Locate the cell with the specified text and output its (x, y) center coordinate. 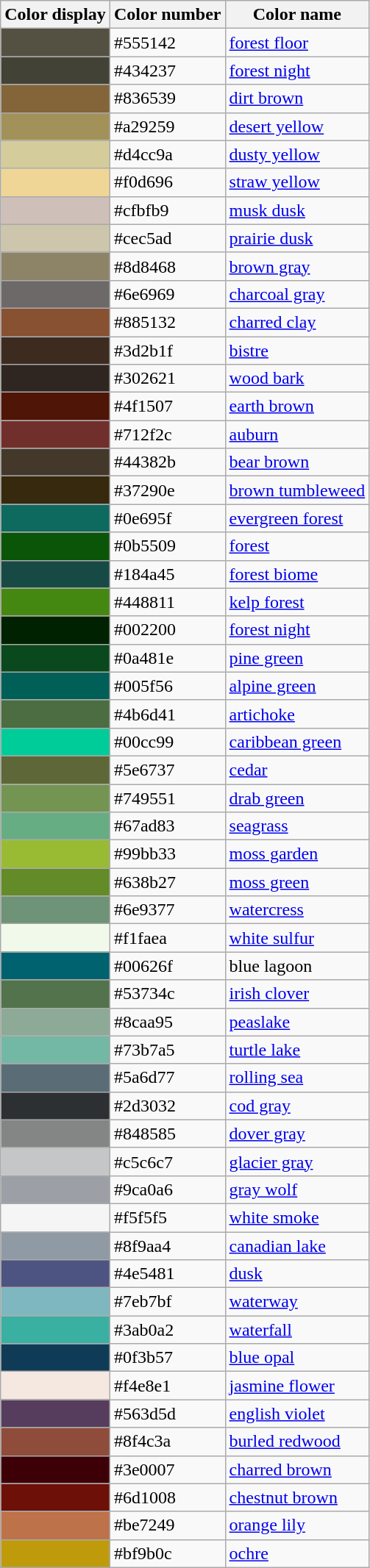
seagrass (297, 826)
#0a481e (168, 658)
#002200 (168, 630)
waterway (297, 1302)
#0f3b57 (168, 1358)
#638b27 (168, 882)
#53734c (168, 994)
watercress (297, 910)
#4f1507 (168, 407)
#cec5ad (168, 238)
blue opal (297, 1358)
dusk (297, 1274)
#836539 (168, 99)
#448811 (168, 602)
evergreen forest (297, 518)
#885132 (168, 322)
#7eb7bf (168, 1302)
#5e6737 (168, 770)
straw yellow (297, 182)
caribbean green (297, 742)
#8f4c3a (168, 1442)
#4b6d41 (168, 714)
#9ca0a6 (168, 1189)
Color number (168, 15)
#434237 (168, 71)
alpine green (297, 686)
moss garden (297, 854)
#8caa95 (168, 1022)
bear brown (297, 462)
#6d1008 (168, 1497)
orange lily (297, 1525)
cod gray (297, 1106)
canadian lake (297, 1246)
#749551 (168, 798)
cedar (297, 770)
burled redwood (297, 1442)
Color name (297, 15)
#44382b (168, 462)
#184a45 (168, 574)
#a29259 (168, 126)
charred clay (297, 322)
#005f56 (168, 686)
charcoal gray (297, 294)
bistre (297, 351)
rolling sea (297, 1078)
#3e0007 (168, 1469)
#f0d696 (168, 182)
desert yellow (297, 126)
turtle lake (297, 1050)
forest floor (297, 43)
#0e695f (168, 518)
jasmine flower (297, 1386)
chestnut brown (297, 1497)
artichoke (297, 714)
dirt brown (297, 99)
#3ab0a2 (168, 1330)
#8d8468 (168, 266)
#563d5d (168, 1414)
#67ad83 (168, 826)
waterfall (297, 1330)
gray wolf (297, 1189)
#8f9aa4 (168, 1246)
#37290e (168, 490)
#2d3032 (168, 1106)
#6e6969 (168, 294)
brown gray (297, 266)
dusty yellow (297, 154)
#3d2b1f (168, 351)
glacier gray (297, 1161)
#0b5509 (168, 546)
forest (297, 546)
peaslake (297, 1022)
#00626f (168, 966)
white sulfur (297, 938)
#f4e8e1 (168, 1386)
kelp forest (297, 602)
brown tumbleweed (297, 490)
#712f2c (168, 434)
earth brown (297, 407)
prairie dusk (297, 238)
#f5f5f5 (168, 1217)
english violet (297, 1414)
#cfbfb9 (168, 210)
ochre (297, 1553)
#302621 (168, 379)
white smoke (297, 1217)
forest biome (297, 574)
blue lagoon (297, 966)
drab green (297, 798)
#c5c6c7 (168, 1161)
#99bb33 (168, 854)
dover gray (297, 1134)
#5a6d77 (168, 1078)
musk dusk (297, 210)
irish clover (297, 994)
wood bark (297, 379)
#be7249 (168, 1525)
#848585 (168, 1134)
#4e5481 (168, 1274)
charred brown (297, 1469)
#d4cc9a (168, 154)
moss green (297, 882)
#73b7a5 (168, 1050)
#00cc99 (168, 742)
#6e9377 (168, 910)
Color display (56, 15)
#bf9b0c (168, 1553)
#f1faea (168, 938)
#555142 (168, 43)
auburn (297, 434)
pine green (297, 658)
